Extract the (x, y) coordinate from the center of the cell holding the provided text.  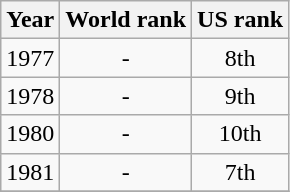
1978 (30, 96)
8th (240, 58)
9th (240, 96)
Year (30, 20)
10th (240, 134)
1980 (30, 134)
7th (240, 172)
1981 (30, 172)
World rank (126, 20)
US rank (240, 20)
1977 (30, 58)
